Locate the cell with the specified text and output its [X, Y] center coordinate. 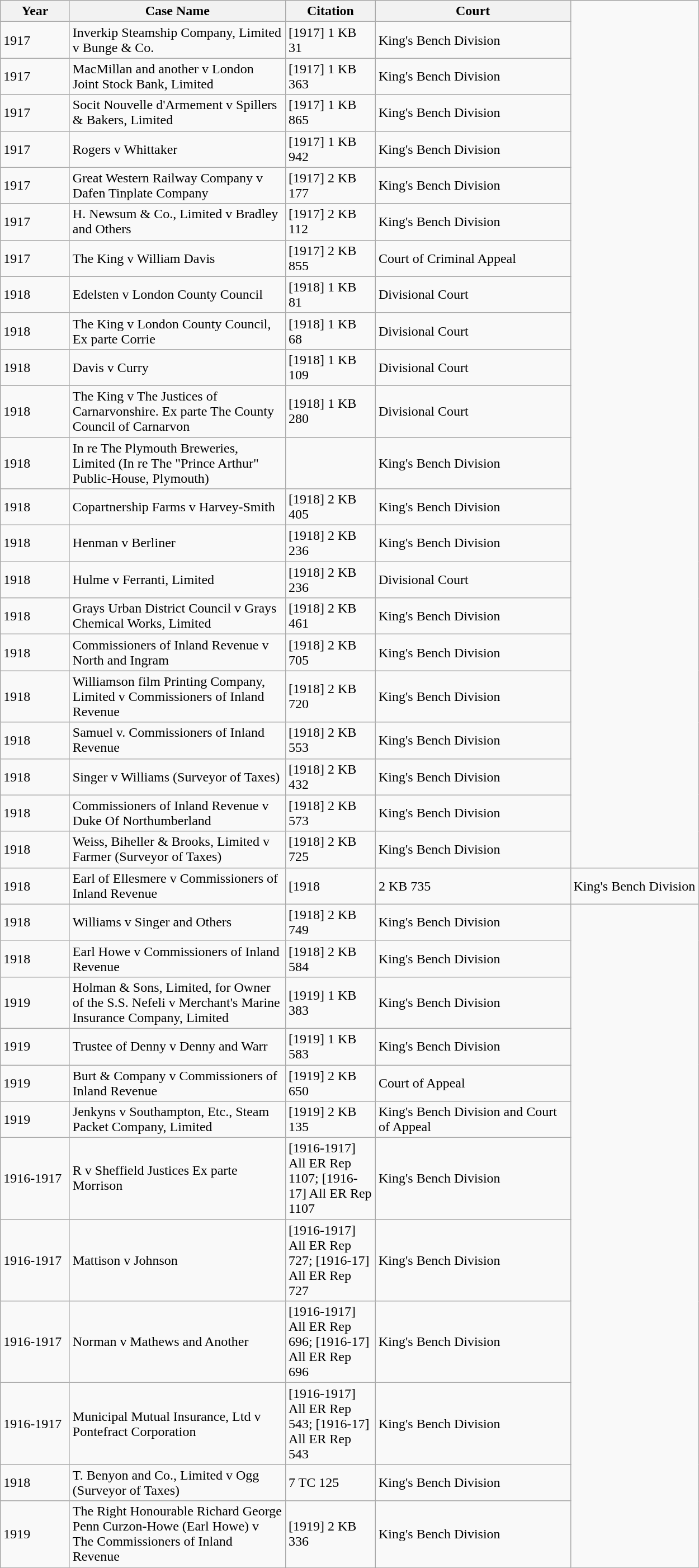
Henman v Berliner [177, 544]
[1918] 2 KB 725 [330, 849]
[1919] 2 KB 650 [330, 1083]
Trustee of Denny v Denny and Warr [177, 1046]
MacMillan and another v London Joint Stock Bank, Limited [177, 76]
Burt & Company v Commissioners of Inland Revenue [177, 1083]
Grays Urban District Council v Grays Chemical Works, Limited [177, 616]
Jenkyns v Southampton, Etc., Steam Packet Company, Limited [177, 1120]
Inverkip Steamship Company, Limited v Bunge & Co. [177, 40]
Citation [330, 11]
Samuel v. Commissioners of Inland Revenue [177, 741]
Great Western Railway Company v Dafen Tinplate Company [177, 186]
Court [473, 11]
Norman v Mathews and Another [177, 1342]
[1917] 1 KB 942 [330, 149]
[1917] 1 KB 363 [330, 76]
Williams v Singer and Others [177, 922]
King's Bench Division and Court of Appeal [473, 1120]
Copartnership Farms v Harvey-Smith [177, 507]
Davis v Curry [177, 367]
T. Benyon and Co., Limited v Ogg (Surveyor of Taxes) [177, 1482]
Case Name [177, 11]
Singer v Williams (Surveyor of Taxes) [177, 776]
[1918] 1 KB 81 [330, 294]
[1916-1917] All ER Rep 696; [1916-17] All ER Rep 696 [330, 1342]
[1916-1917] All ER Rep 727; [1916-17] All ER Rep 727 [330, 1260]
In re The Plymouth Breweries, Limited (In re The "Prince Arthur" Public-House, Plymouth) [177, 463]
Holman & Sons, Limited, for Owner of the S.S. Nefeli v Merchant's Marine Insurance Company, Limited [177, 1002]
Mattison v Johnson [177, 1260]
[1918] 2 KB 705 [330, 652]
[1919] 2 KB 336 [330, 1534]
[1918] 2 KB 584 [330, 959]
Municipal Mutual Insurance, Ltd v Pontefract Corporation [177, 1424]
[1917] 2 KB 177 [330, 186]
Williamson film Printing Company, Limited v Commissioners of Inland Revenue [177, 696]
7 TC 125 [330, 1482]
[1917] 1 KB 865 [330, 113]
[1918] 2 KB 749 [330, 922]
[1917] 2 KB 112 [330, 222]
Socit Nouvelle d'Armement v Spillers & Bakers, Limited [177, 113]
[1918] 1 KB 280 [330, 411]
Earl of Ellesmere v Commissioners of Inland Revenue [177, 886]
Court of Criminal Appeal [473, 258]
Earl Howe v Commissioners of Inland Revenue [177, 959]
Court of Appeal [473, 1083]
[1916-1917] All ER Rep 1107; [1916-17] All ER Rep 1107 [330, 1179]
[1919] 1 KB 383 [330, 1002]
[1918] 2 KB 720 [330, 696]
[1917] 1 KB 31 [330, 40]
Hulme v Ferranti, Limited [177, 580]
[1918] 2 KB 573 [330, 813]
The Right Honourable Richard George Penn Curzon-Howe (Earl Howe) v The Commissioners of Inland Revenue [177, 1534]
Year [35, 11]
Weiss, Biheller & Brooks, Limited v Farmer (Surveyor of Taxes) [177, 849]
H. Newsum & Co., Limited v Bradley and Others [177, 222]
The King v William Davis [177, 258]
[1918] 2 KB 405 [330, 507]
Commissioners of Inland Revenue v Duke Of Northumberland [177, 813]
[1918] 2 KB 461 [330, 616]
The King v The Justices of Carnarvonshire. Ex parte The County Council of Carnarvon [177, 411]
[1918] 2 KB 553 [330, 741]
Rogers v Whittaker [177, 149]
[1916-1917] All ER Rep 543; [1916-17] All ER Rep 543 [330, 1424]
[1918] 1 KB 109 [330, 367]
[1917] 2 KB 855 [330, 258]
R v Sheffield Justices Ex parte Morrison [177, 1179]
[1918] 2 KB 432 [330, 776]
[1919] 1 KB 583 [330, 1046]
[1918] 1 KB 68 [330, 331]
[1919] 2 KB 135 [330, 1120]
Edelsten v London County Council [177, 294]
2 KB 735 [473, 886]
[1918 [330, 886]
Commissioners of Inland Revenue v North and Ingram [177, 652]
The King v London County Council, Ex parte Corrie [177, 331]
